Scan for the cell matching the given text and deliver its (X, Y) coordinate at center. 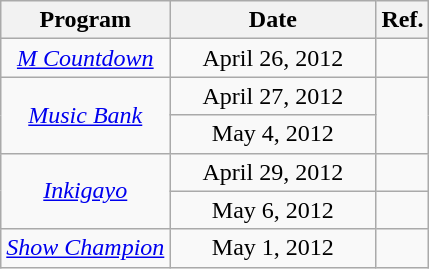
May 6, 2012 (273, 210)
April 26, 2012 (273, 58)
May 4, 2012 (273, 134)
Show Champion (86, 248)
Date (273, 20)
M Countdown (86, 58)
Music Bank (86, 115)
Inkigayo (86, 191)
Program (86, 20)
Ref. (402, 20)
May 1, 2012 (273, 248)
April 27, 2012 (273, 96)
April 29, 2012 (273, 172)
